Output the [X, Y] coordinate of the center of the cell containing the given text.  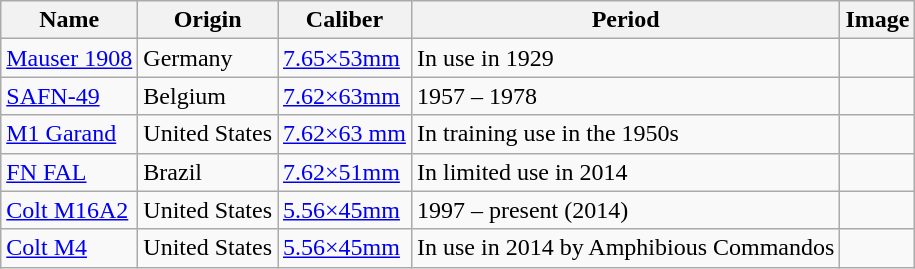
SAFN-49 [70, 96]
Name [70, 20]
Belgium [208, 96]
In use in 2014 by Amphibious Commandos [625, 248]
In training use in the 1950s [625, 134]
7.62×63 mm [345, 134]
Brazil [208, 172]
7.65×53mm [345, 58]
1997 – present (2014) [625, 210]
In limited use in 2014 [625, 172]
Mauser 1908 [70, 58]
Germany [208, 58]
Origin [208, 20]
Caliber [345, 20]
Colt M16A2 [70, 210]
Image [878, 20]
In use in 1929 [625, 58]
Colt M4 [70, 248]
Period [625, 20]
1957 – 1978 [625, 96]
FN FAL [70, 172]
7.62×51mm [345, 172]
M1 Garand [70, 134]
7.62×63mm [345, 96]
